Provide the [x, y] coordinate of the cell's center where the given text is located.  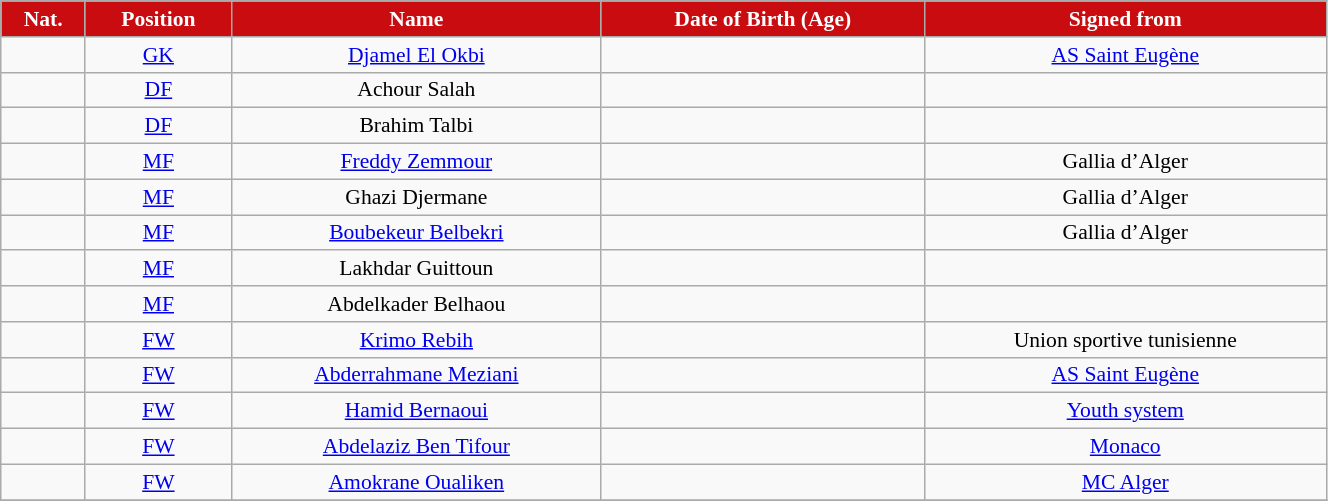
GK [158, 55]
Monaco [1125, 447]
MC Alger [1125, 482]
Amokrane Oualiken [416, 482]
Brahim Talbi [416, 126]
Krimo Rebih [416, 340]
Date of Birth (Age) [762, 19]
Abderrahmane Meziani [416, 375]
Position [158, 19]
Abdelaziz Ben Tifour [416, 447]
Djamel El Okbi [416, 55]
Hamid Bernaoui [416, 411]
Youth system [1125, 411]
Nat. [44, 19]
Abdelkader Belhaou [416, 304]
Ghazi Djermane [416, 197]
Freddy Zemmour [416, 162]
Union sportive tunisienne [1125, 340]
Achour Salah [416, 90]
Name [416, 19]
Boubekeur Belbekri [416, 233]
Lakhdar Guittoun [416, 269]
Signed from [1125, 19]
